Search for the cell housing the specified text and yield its (X, Y) center coordinate. 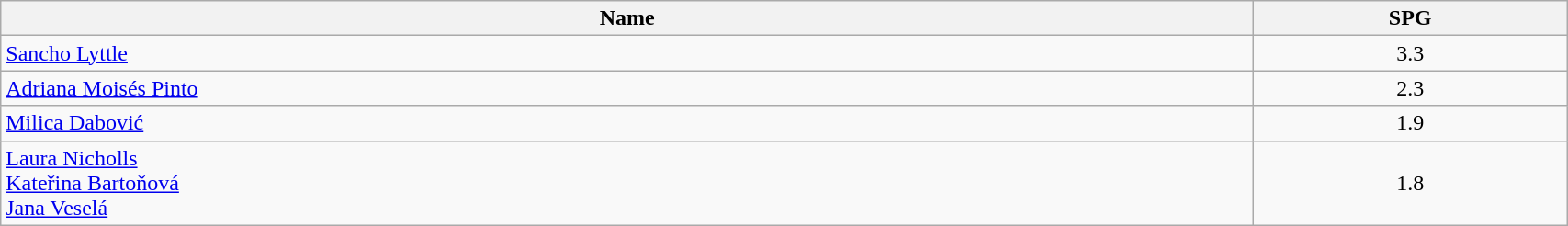
Name (627, 18)
Milica Dabović (627, 123)
Sancho Lyttle (627, 53)
SPG (1411, 18)
2.3 (1411, 88)
3.3 (1411, 53)
Adriana Moisés Pinto (627, 88)
1.9 (1411, 123)
Laura Nicholls Kateřina Bartoňová Jana Veselá (627, 183)
1.8 (1411, 183)
